Pinpoint the cell where the given text exists, returning its [X, Y] midpoint coordinate. 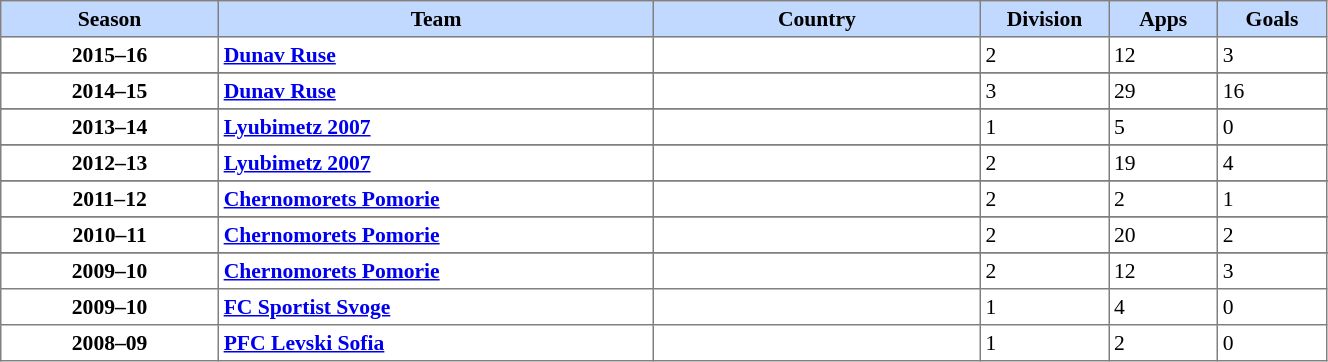
Team [436, 19]
Goals [1272, 19]
19 [1164, 163]
Apps [1164, 19]
Season [110, 19]
2008–09 [110, 343]
2010–11 [110, 235]
5 [1164, 127]
Country [817, 19]
PFC Levski Sofia [436, 343]
20 [1164, 235]
2015–16 [110, 55]
FC Sportist Svoge [436, 307]
16 [1272, 91]
2014–15 [110, 91]
2011–12 [110, 199]
Division [1044, 19]
2012–13 [110, 163]
29 [1164, 91]
2013–14 [110, 127]
